Extract the (x, y) coordinate from the center of the cell holding the provided text.  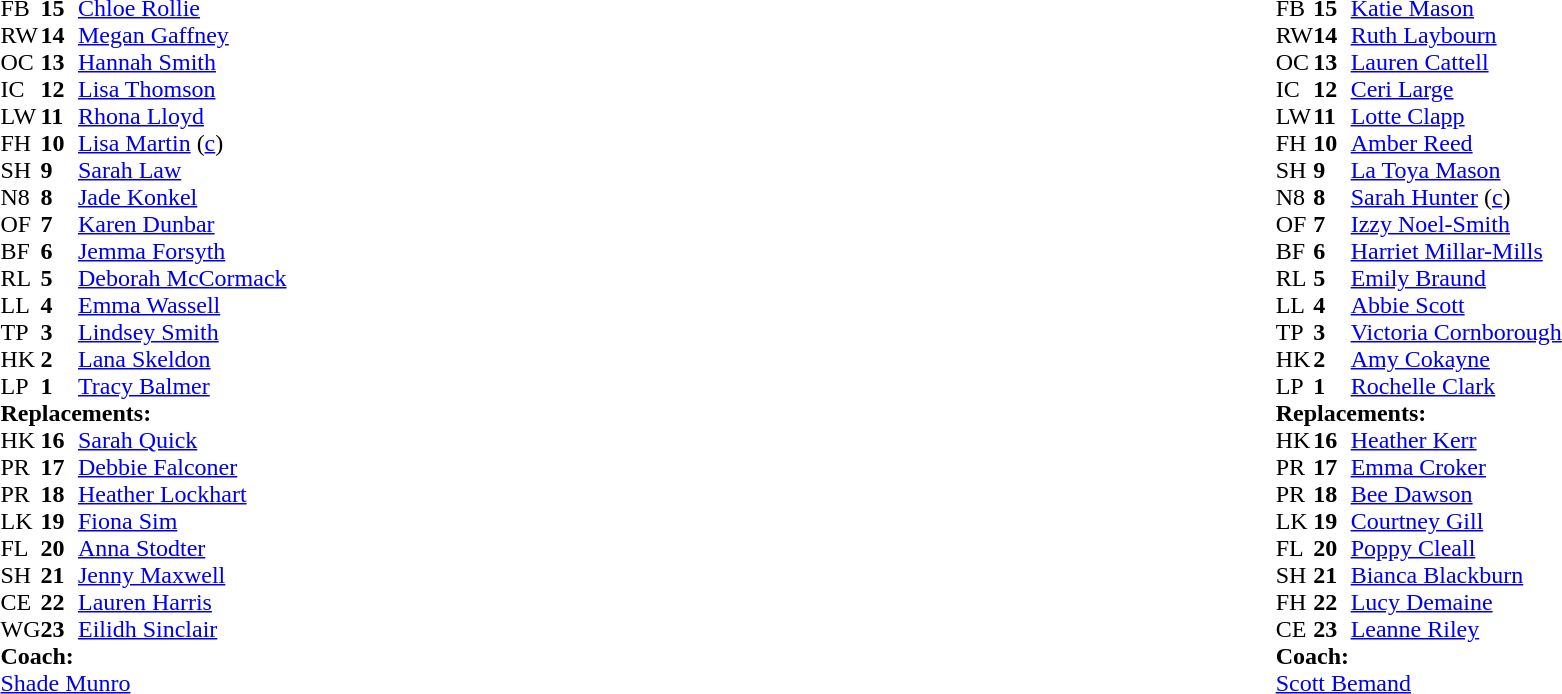
Lindsey Smith (182, 332)
Lauren Cattell (1456, 62)
Bianca Blackburn (1456, 576)
Courtney Gill (1456, 522)
Debbie Falconer (182, 468)
Ruth Laybourn (1456, 36)
Deborah McCormack (182, 278)
Rhona Lloyd (182, 116)
Lauren Harris (182, 602)
Lotte Clapp (1456, 116)
Lisa Martin (c) (182, 144)
Fiona Sim (182, 522)
Emma Croker (1456, 468)
Jenny Maxwell (182, 576)
Victoria Cornborough (1456, 332)
Lana Skeldon (182, 360)
Rochelle Clark (1456, 386)
Lisa Thomson (182, 90)
Leanne Riley (1456, 630)
Izzy Noel-Smith (1456, 224)
Jade Konkel (182, 198)
Harriet Millar-Mills (1456, 252)
Poppy Cleall (1456, 548)
Emma Wassell (182, 306)
Sarah Law (182, 170)
Amy Cokayne (1456, 360)
Jemma Forsyth (182, 252)
Bee Dawson (1456, 494)
Anna Stodter (182, 548)
Ceri Large (1456, 90)
Megan Gaffney (182, 36)
WG (20, 630)
La Toya Mason (1456, 170)
Tracy Balmer (182, 386)
Sarah Hunter (c) (1456, 198)
Eilidh Sinclair (182, 630)
Karen Dunbar (182, 224)
Lucy Demaine (1456, 602)
Heather Lockhart (182, 494)
Emily Braund (1456, 278)
Amber Reed (1456, 144)
Abbie Scott (1456, 306)
Heather Kerr (1456, 440)
Hannah Smith (182, 62)
Sarah Quick (182, 440)
